Output the [x, y] coordinate of the center of the cell containing the given text.  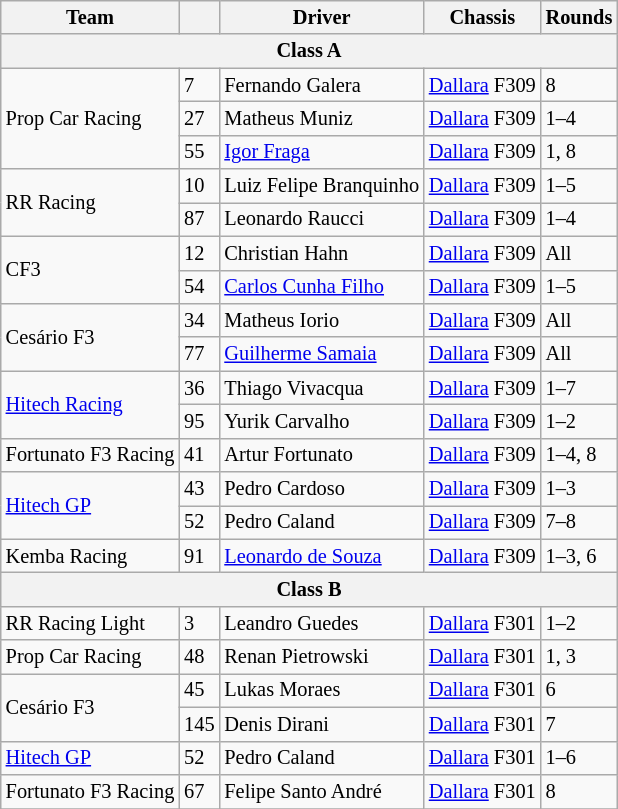
6 [580, 690]
1–4, 8 [580, 455]
Class B [309, 589]
34 [199, 320]
1–6 [580, 758]
Yurik Carvalho [321, 421]
CF3 [90, 270]
45 [199, 690]
Felipe Santo André [321, 791]
Carlos Cunha Filho [321, 287]
Fernando Galera [321, 85]
Renan Pietrowski [321, 657]
27 [199, 118]
10 [199, 186]
1–3 [580, 489]
95 [199, 421]
1, 3 [580, 657]
54 [199, 287]
Luiz Felipe Branquinho [321, 186]
3 [199, 623]
Igor Fraga [321, 152]
87 [199, 219]
43 [199, 489]
Hitech Racing [90, 404]
Thiago Vivacqua [321, 388]
Chassis [482, 17]
7–8 [580, 522]
1, 8 [580, 152]
12 [199, 253]
RR Racing [90, 202]
Rounds [580, 17]
Guilherme Samaia [321, 354]
Kemba Racing [90, 556]
48 [199, 657]
Christian Hahn [321, 253]
41 [199, 455]
Driver [321, 17]
RR Racing Light [90, 623]
Denis Dirani [321, 724]
36 [199, 388]
Leonardo Raucci [321, 219]
Class A [309, 51]
Leonardo de Souza [321, 556]
77 [199, 354]
Matheus Muniz [321, 118]
Leandro Guedes [321, 623]
Lukas Moraes [321, 690]
1–7 [580, 388]
Pedro Cardoso [321, 489]
145 [199, 724]
Matheus Iorio [321, 320]
91 [199, 556]
Team [90, 17]
Artur Fortunato [321, 455]
67 [199, 791]
1–3, 6 [580, 556]
55 [199, 152]
